Pinpoint the cell where the given text exists, returning its [x, y] midpoint coordinate. 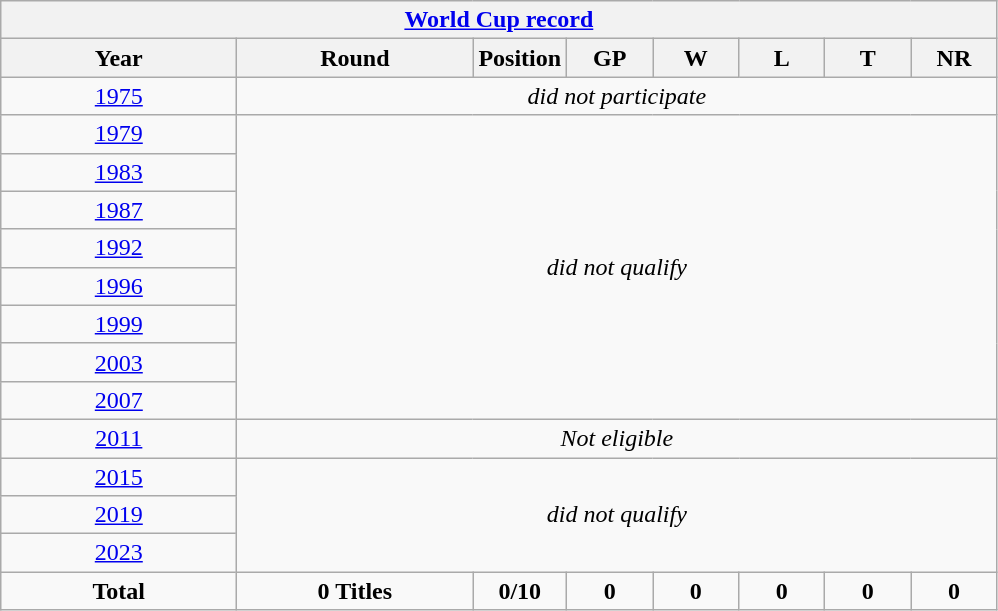
Year [119, 58]
1987 [119, 210]
2023 [119, 553]
1979 [119, 134]
L [782, 58]
1975 [119, 96]
2003 [119, 362]
GP [610, 58]
1999 [119, 324]
Not eligible [617, 438]
0/10 [520, 591]
Position [520, 58]
1996 [119, 286]
1992 [119, 248]
T [868, 58]
0 Titles [355, 591]
2007 [119, 400]
2011 [119, 438]
World Cup record [499, 20]
W [696, 58]
1983 [119, 172]
Round [355, 58]
did not participate [617, 96]
NR [954, 58]
2019 [119, 515]
Total [119, 591]
2015 [119, 477]
